Return [X, Y] of the center of cell containing provided text 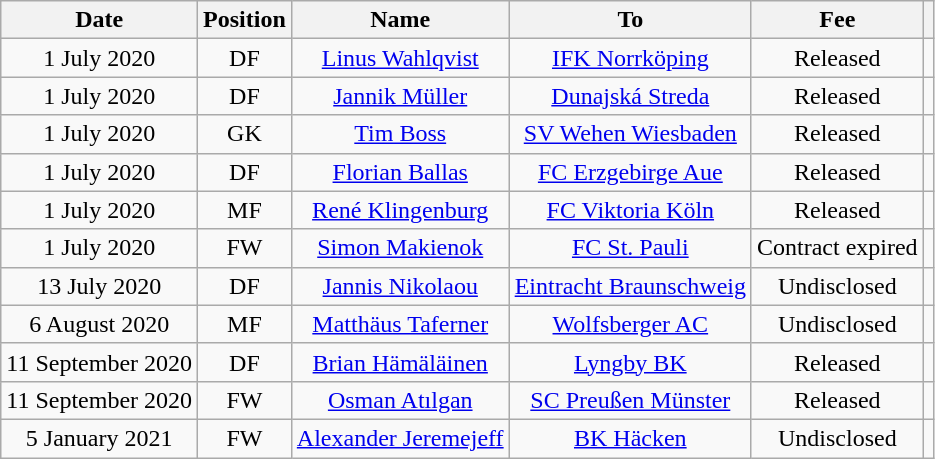
Name [400, 20]
Brian Hämäläinen [400, 362]
Wolfsberger AC [630, 324]
Matthäus Taferner [400, 324]
6 August 2020 [100, 324]
IFK Norrköping [630, 58]
Jannis Nikolaou [400, 286]
Position [245, 20]
Date [100, 20]
Eintracht Braunschweig [630, 286]
Simon Makienok [400, 248]
FC Erzgebirge Aue [630, 172]
FC Viktoria Köln [630, 210]
Tim Boss [400, 134]
Jannik Müller [400, 96]
Dunajská Streda [630, 96]
Linus Wahlqvist [400, 58]
GK [245, 134]
BK Häcken [630, 438]
Lyngby BK [630, 362]
Florian Ballas [400, 172]
Osman Atılgan [400, 400]
FC St. Pauli [630, 248]
5 January 2021 [100, 438]
Fee [837, 20]
SC Preußen Münster [630, 400]
Contract expired [837, 248]
René Klingenburg [400, 210]
13 July 2020 [100, 286]
Alexander Jeremejeff [400, 438]
SV Wehen Wiesbaden [630, 134]
To [630, 20]
